Return the (X, Y) coordinate for the center point of the cell that contains the specified text.  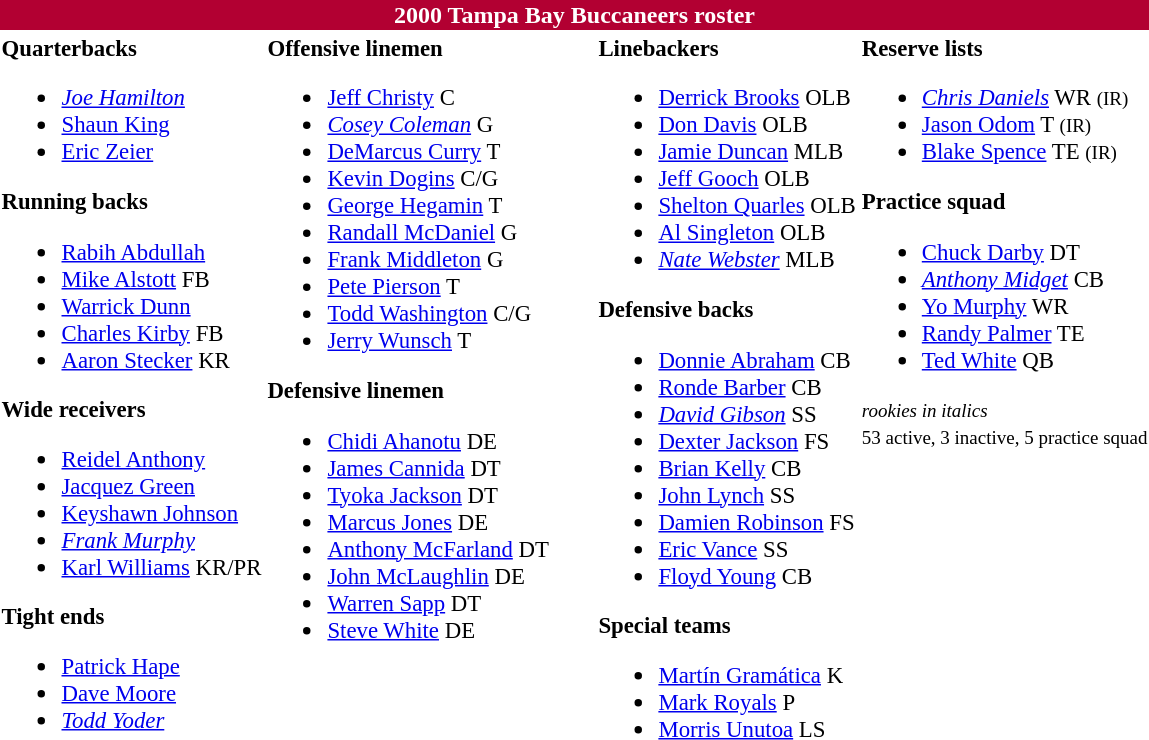
2000 Tampa Bay Buccaneers roster (574, 15)
